For the text-containing cell, return its midpoint in (X, Y) coordinate format. 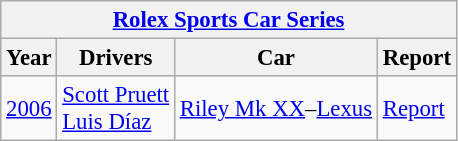
Riley Mk XX–Lexus (276, 108)
Scott Pruett Luis Díaz (116, 108)
2006 (29, 108)
Year (29, 58)
Drivers (116, 58)
Rolex Sports Car Series (229, 20)
Car (276, 58)
